Identify which cell holds the provided text, then report its [x, y] central coordinate. 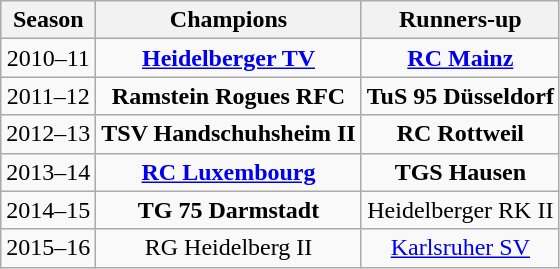
2015–16 [48, 248]
2011–12 [48, 96]
Runners-up [460, 20]
RC Rottweil [460, 134]
2012–13 [48, 134]
Season [48, 20]
Ramstein Rogues RFC [228, 96]
Karlsruher SV [460, 248]
2010–11 [48, 58]
TGS Hausen [460, 172]
2013–14 [48, 172]
2014–15 [48, 210]
TG 75 Darmstadt [228, 210]
Champions [228, 20]
RC Luxembourg [228, 172]
RG Heidelberg II [228, 248]
Heidelberger TV [228, 58]
TuS 95 Düsseldorf [460, 96]
TSV Handschuhsheim II [228, 134]
Heidelberger RK II [460, 210]
RC Mainz [460, 58]
